Return (X, Y) of the center of cell containing provided text 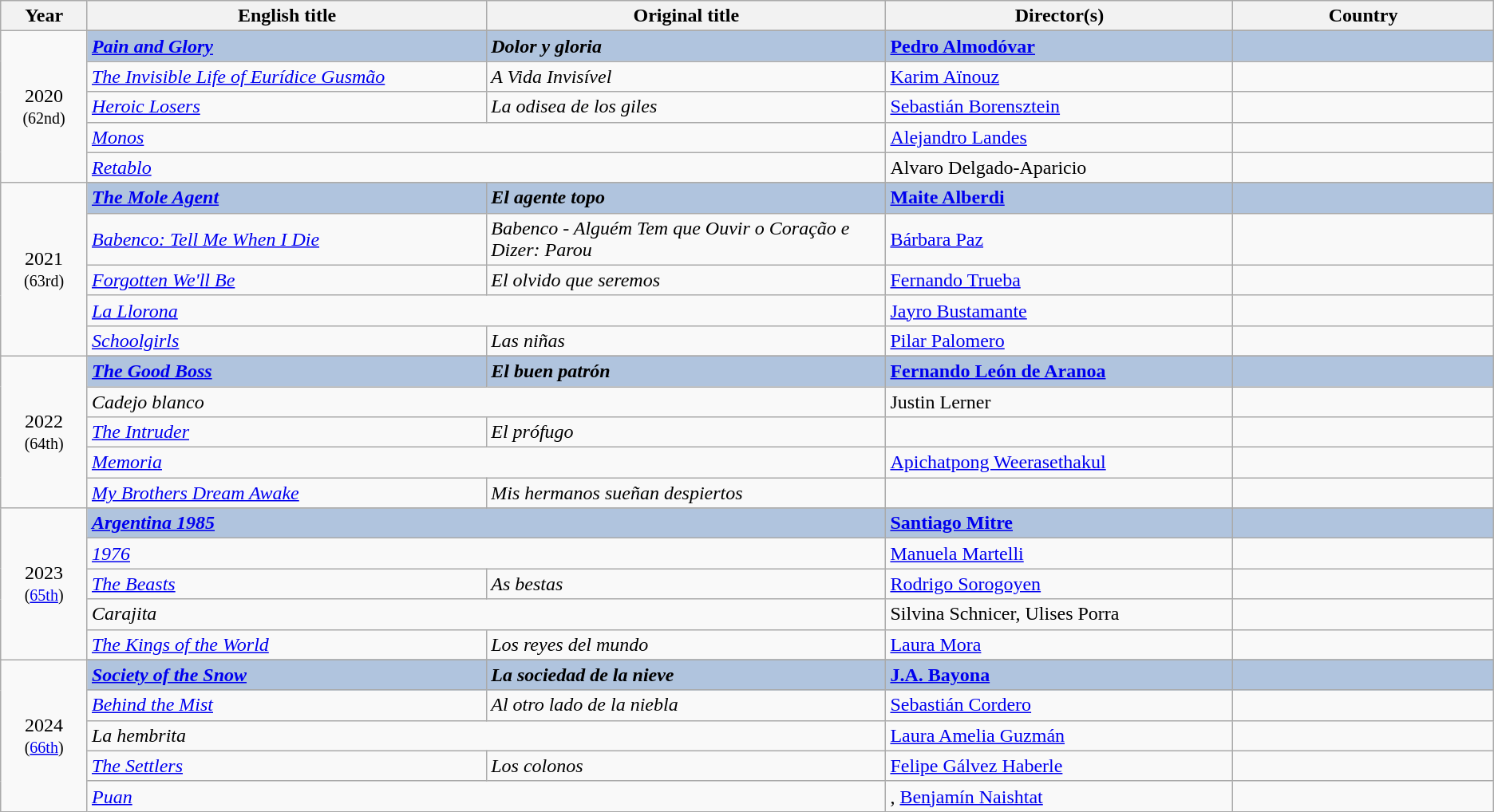
Alejandro Landes (1060, 137)
Fernando León de Aranoa (1060, 371)
Argentina 1985 (486, 523)
Heroic Losers (287, 107)
Memoria (486, 463)
Puan (486, 796)
Dolor y gloria (686, 46)
Carajita (486, 614)
Manuela Martelli (1060, 554)
La sociedad de la nieve (686, 675)
Original title (686, 16)
My Brothers Dream Awake (287, 493)
Silvina Schnicer, Ulises Porra (1060, 614)
Los colonos (686, 766)
Justin Lerner (1060, 401)
Pedro Almodóvar (1060, 46)
English title (287, 16)
The Kings of the World (287, 644)
Laura Mora (1060, 644)
2023(65th) (45, 584)
La hembrita (486, 735)
The Beasts (287, 584)
Alvaro Delgado-Aparicio (1060, 168)
Sebastián Borensztein (1060, 107)
Director(s) (1060, 16)
Year (45, 16)
Schoolgirls (287, 341)
As bestas (686, 584)
El olvido que seremos (686, 280)
Forgotten We'll Be (287, 280)
2022(64th) (45, 432)
Cadejo blanco (486, 401)
A Vida Invisível (686, 77)
Retablo (486, 168)
Babenco - Alguém Tem que Ouvir o Coração e Dizer: Parou (686, 239)
Santiago Mitre (1060, 523)
Maite Alberdi (1060, 198)
2024(66th) (45, 735)
2020(62nd) (45, 107)
Behind the Mist (287, 705)
J.A. Bayona (1060, 675)
Babenco: Tell Me When I Die (287, 239)
Country (1363, 16)
Jayro Bustamante (1060, 310)
The Good Boss (287, 371)
, Benjamín Naishtat (1060, 796)
The Mole Agent (287, 198)
Rodrigo Sorogoyen (1060, 584)
Society of the Snow (287, 675)
Pain and Glory (287, 46)
Laura Amelia Guzmán (1060, 735)
Felipe Gálvez Haberle (1060, 766)
El agente topo (686, 198)
Fernando Trueba (1060, 280)
Al otro lado de la niebla (686, 705)
El buen patrón (686, 371)
Karim Aïnouz (1060, 77)
El prófugo (686, 432)
Los reyes del mundo (686, 644)
The Invisible Life of Eurídice Gusmão (287, 77)
Mis hermanos sueñan despiertos (686, 493)
1976 (486, 554)
Pilar Palomero (1060, 341)
Apichatpong Weerasethakul (1060, 463)
The Settlers (287, 766)
Las niñas (686, 341)
Sebastián Cordero (1060, 705)
Monos (486, 137)
The Intruder (287, 432)
La odisea de los giles (686, 107)
2021(63rd) (45, 270)
Bárbara Paz (1060, 239)
La Llorona (486, 310)
